Determine the [x, y] coordinate at the center of the cell enclosing the given text.  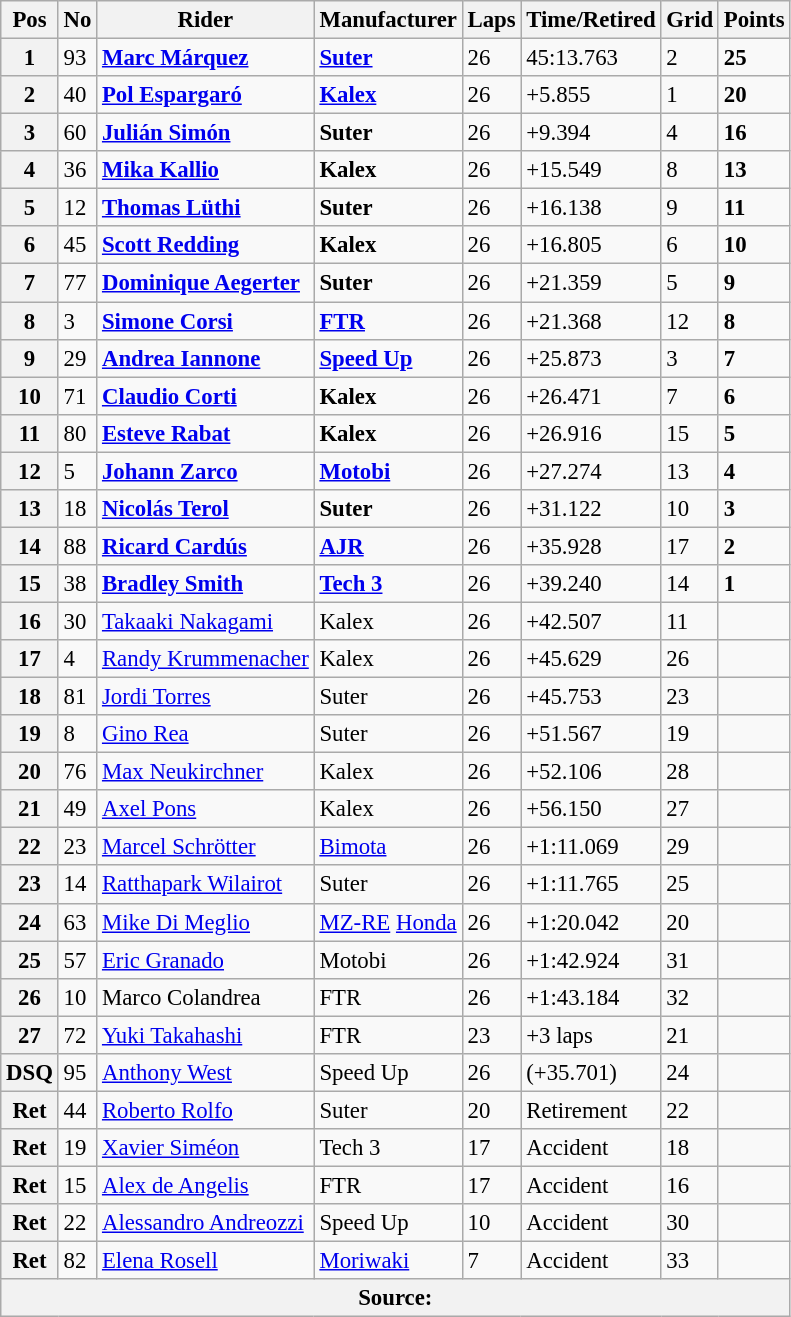
No [77, 20]
Elena Rosell [206, 1261]
Time/Retired [591, 20]
Julián Simón [206, 133]
38 [77, 584]
Mike Di Meglio [206, 922]
Claudio Corti [206, 396]
+52.106 [591, 772]
+3 laps [591, 1035]
+21.368 [591, 321]
Scott Redding [206, 245]
93 [77, 58]
AJR [388, 546]
MZ-RE Honda [388, 922]
28 [690, 772]
(+35.701) [591, 1073]
+27.274 [591, 471]
44 [77, 1110]
+5.855 [591, 95]
+51.567 [591, 734]
88 [77, 546]
33 [690, 1261]
Grid [690, 20]
Takaaki Nakagami [206, 621]
+1:42.924 [591, 960]
DSQ [30, 1073]
Ricard Cardús [206, 546]
Laps [492, 20]
80 [77, 433]
77 [77, 283]
Anthony West [206, 1073]
71 [77, 396]
95 [77, 1073]
+16.138 [591, 208]
82 [77, 1261]
+45.753 [591, 697]
36 [77, 170]
81 [77, 697]
Andrea Iannone [206, 358]
+1:11.069 [591, 847]
Yuki Takahashi [206, 1035]
57 [77, 960]
Ratthapark Wilairot [206, 885]
Jordi Torres [206, 697]
63 [77, 922]
Mika Kallio [206, 170]
Max Neukirchner [206, 772]
+42.507 [591, 621]
+26.471 [591, 396]
Marcel Schrötter [206, 847]
45:13.763 [591, 58]
Xavier Siméon [206, 1148]
Alessandro Andreozzi [206, 1223]
+9.394 [591, 133]
Retirement [591, 1110]
Marc Márquez [206, 58]
Moriwaki [388, 1261]
Gino Rea [206, 734]
+45.629 [591, 659]
+35.928 [591, 546]
31 [690, 960]
+1:43.184 [591, 997]
Manufacturer [388, 20]
+25.873 [591, 358]
Source: [396, 1298]
+1:11.765 [591, 885]
Pos [30, 20]
Bradley Smith [206, 584]
Rider [206, 20]
Axel Pons [206, 809]
+56.150 [591, 809]
Marco Colandrea [206, 997]
45 [77, 245]
Randy Krummenacher [206, 659]
+21.359 [591, 283]
32 [690, 997]
Roberto Rolfo [206, 1110]
+1:20.042 [591, 922]
+16.805 [591, 245]
Points [754, 20]
+31.122 [591, 509]
49 [77, 809]
60 [77, 133]
Pol Espargaró [206, 95]
+15.549 [591, 170]
Thomas Lüthi [206, 208]
Dominique Aegerter [206, 283]
Esteve Rabat [206, 433]
+39.240 [591, 584]
Simone Corsi [206, 321]
72 [77, 1035]
76 [77, 772]
40 [77, 95]
+26.916 [591, 433]
Johann Zarco [206, 471]
Alex de Angelis [206, 1185]
Nicolás Terol [206, 509]
Bimota [388, 847]
Eric Granado [206, 960]
